From the cell containing the given text, extract its center point as [X, Y] coordinate. 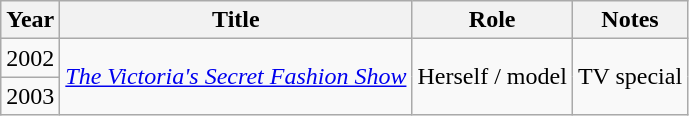
Notes [630, 20]
Role [492, 20]
The Victoria's Secret Fashion Show [236, 77]
2002 [30, 58]
Year [30, 20]
Herself / model [492, 77]
2003 [30, 96]
Title [236, 20]
TV special [630, 77]
